Determine the [X, Y] coordinate at the center of the cell enclosing the given text.  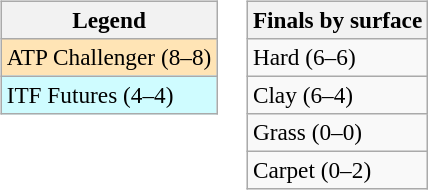
ATP Challenger (8–8) [108, 57]
Legend [108, 20]
ITF Futures (4–4) [108, 95]
Grass (0–0) [337, 133]
Clay (6–4) [337, 95]
Hard (6–6) [337, 57]
Carpet (0–2) [337, 171]
Finals by surface [337, 20]
